Search for the cell housing the specified text and yield its [X, Y] center coordinate. 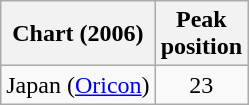
Peakposition [201, 34]
Chart (2006) [78, 34]
Japan (Oricon) [78, 85]
23 [201, 85]
